Find where the given text appears and provide that cell's center as [x, y] coordinate. 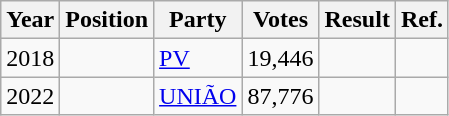
Party [198, 20]
Result [357, 20]
Position [107, 20]
19,446 [280, 58]
UNIÃO [198, 96]
2022 [30, 96]
87,776 [280, 96]
Ref. [422, 20]
2018 [30, 58]
Year [30, 20]
Votes [280, 20]
PV [198, 58]
